Return the [X, Y] coordinate for the center point of the cell that contains the specified text.  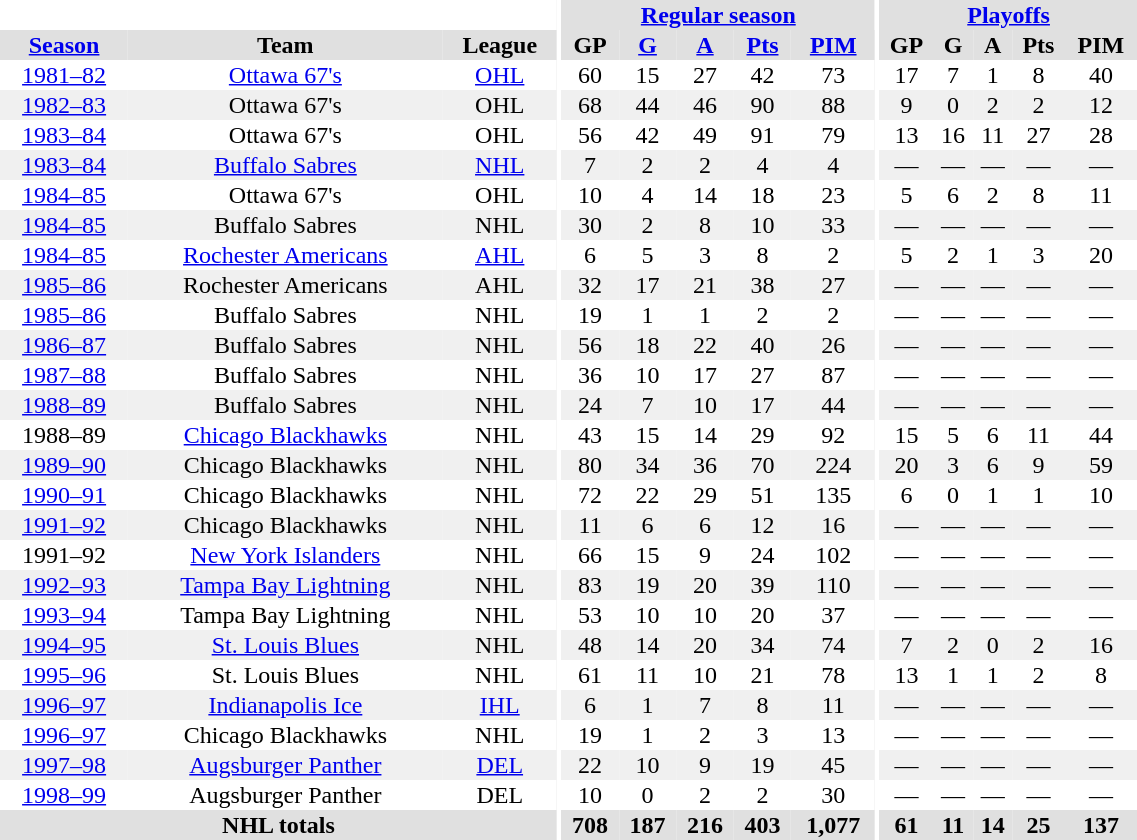
708 [590, 825]
IHL [499, 705]
28 [1100, 135]
403 [762, 825]
26 [833, 345]
1982–83 [64, 105]
1,077 [833, 825]
90 [762, 105]
66 [590, 555]
102 [833, 555]
88 [833, 105]
79 [833, 135]
Indianapolis Ice [285, 705]
Regular season [718, 15]
187 [648, 825]
59 [1100, 465]
1986–87 [64, 345]
23 [833, 195]
1990–91 [64, 495]
25 [1039, 825]
137 [1100, 825]
92 [833, 435]
League [499, 45]
87 [833, 375]
70 [762, 465]
51 [762, 495]
72 [590, 495]
91 [762, 135]
110 [833, 585]
1997–98 [64, 765]
1992–93 [64, 585]
83 [590, 585]
48 [590, 645]
1995–96 [64, 675]
37 [833, 615]
73 [833, 75]
NHL totals [278, 825]
39 [762, 585]
1998–99 [64, 795]
33 [833, 225]
32 [590, 285]
80 [590, 465]
53 [590, 615]
224 [833, 465]
46 [704, 105]
1993–94 [64, 615]
78 [833, 675]
135 [833, 495]
Team [285, 45]
1981–82 [64, 75]
1989–90 [64, 465]
68 [590, 105]
49 [704, 135]
74 [833, 645]
43 [590, 435]
216 [704, 825]
1994–95 [64, 645]
45 [833, 765]
1987–88 [64, 375]
38 [762, 285]
60 [590, 75]
Season [64, 45]
New York Islanders [285, 555]
